Return (X, Y) of the center of cell containing provided text 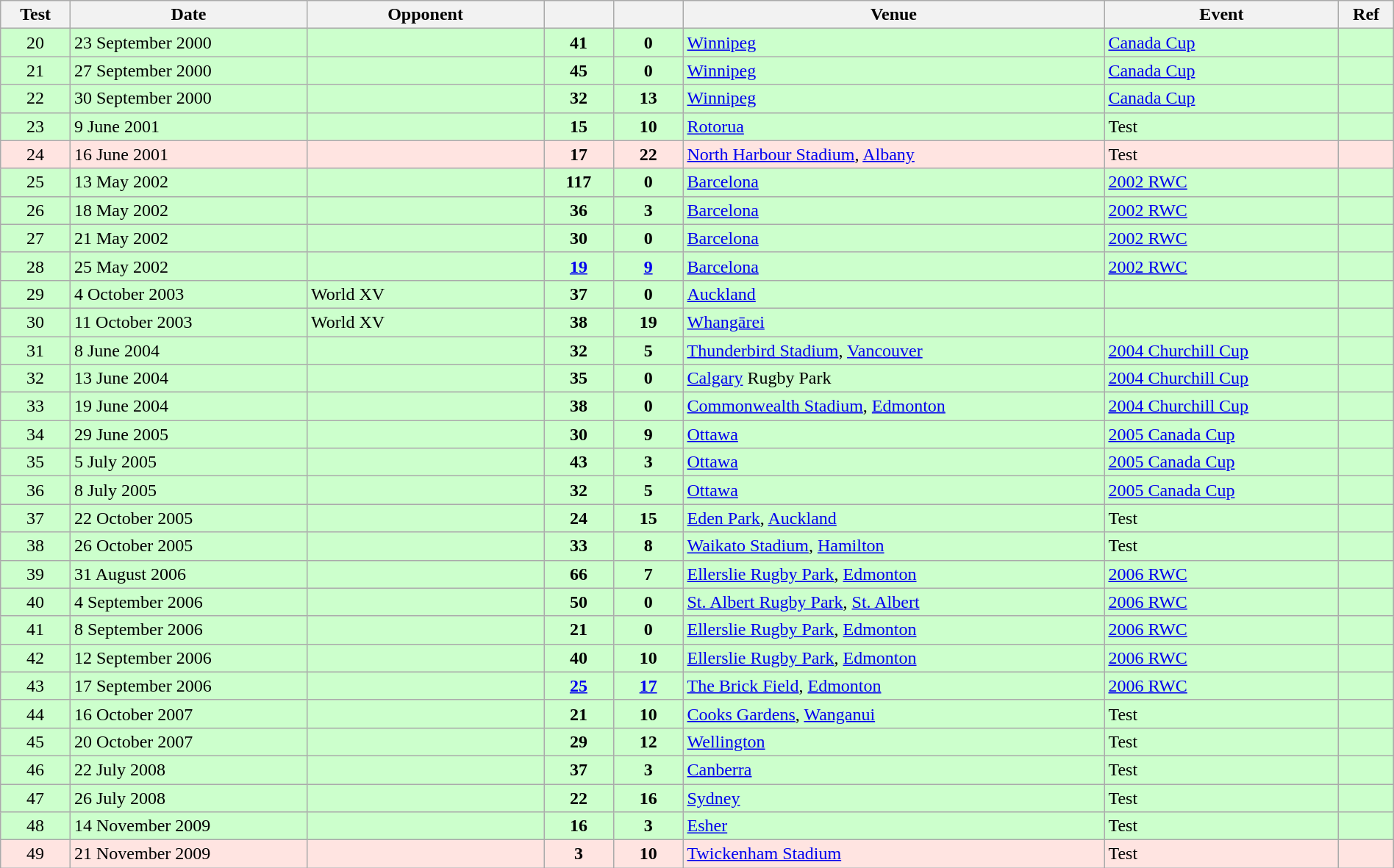
The Brick Field, Edmonton (894, 686)
117 (579, 182)
Whangārei (894, 322)
Calgary Rugby Park (894, 379)
16 June 2001 (188, 154)
20 October 2007 (188, 742)
34 (35, 434)
Waikato Stadium, Hamilton (894, 546)
14 November 2009 (188, 826)
Twickenham Stadium (894, 854)
26 October 2005 (188, 546)
Wellington (894, 742)
Opponent (426, 15)
Event (1222, 15)
49 (35, 854)
50 (579, 602)
8 (648, 546)
20 (35, 43)
23 September 2000 (188, 43)
30 September 2000 (188, 98)
26 July 2008 (188, 797)
22 October 2005 (188, 518)
Commonwealth Stadium, Edmonton (894, 406)
31 August 2006 (188, 574)
16 October 2007 (188, 714)
Ref (1366, 15)
8 July 2005 (188, 490)
13 May 2002 (188, 182)
17 September 2006 (188, 686)
Auckland (894, 294)
21 November 2009 (188, 854)
18 May 2002 (188, 210)
4 September 2006 (188, 602)
Venue (894, 15)
North Harbour Stadium, Albany (894, 154)
25 May 2002 (188, 266)
39 (35, 574)
46 (35, 770)
9 June 2001 (188, 126)
13 (648, 98)
12 (648, 742)
66 (579, 574)
7 (648, 574)
4 October 2003 (188, 294)
11 October 2003 (188, 322)
48 (35, 826)
28 (35, 266)
Eden Park, Auckland (894, 518)
27 September 2000 (188, 71)
Cooks Gardens, Wanganui (894, 714)
27 (35, 238)
42 (35, 658)
5 July 2005 (188, 462)
23 (35, 126)
Sydney (894, 797)
8 June 2004 (188, 351)
12 September 2006 (188, 658)
8 September 2006 (188, 630)
29 June 2005 (188, 434)
26 (35, 210)
21 May 2002 (188, 238)
31 (35, 351)
47 (35, 797)
Rotorua (894, 126)
44 (35, 714)
St. Albert Rugby Park, St. Albert (894, 602)
Date (188, 15)
13 June 2004 (188, 379)
19 June 2004 (188, 406)
Esher (894, 826)
22 July 2008 (188, 770)
Thunderbird Stadium, Vancouver (894, 351)
Canberra (894, 770)
